Output the [x, y] coordinate of the center of the cell containing the given text.  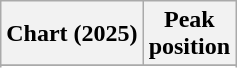
Peakposition [189, 34]
Chart (2025) [72, 34]
